Determine the (x, y) coordinate at the center of the cell enclosing the given text.  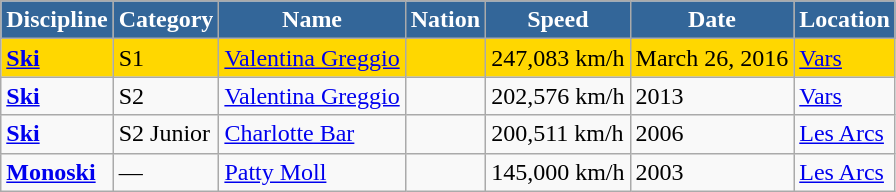
2003 (712, 172)
2006 (712, 134)
200,511 km/h (558, 134)
S1 (166, 58)
247,083 km/h (558, 58)
— (166, 172)
Name (312, 20)
202,576 km/h (558, 96)
Location (845, 20)
Monoski (57, 172)
Charlotte Bar (312, 134)
Discipline (57, 20)
S2 (166, 96)
Speed (558, 20)
2013 (712, 96)
Date (712, 20)
Patty Moll (312, 172)
Category (166, 20)
145,000 km/h (558, 172)
March 26, 2016 (712, 58)
S2 Junior (166, 134)
Nation (445, 20)
